Provide the (X, Y) coordinate of the cell's center where the given text is located.  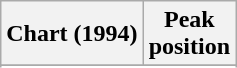
Chart (1994) (72, 34)
Peakposition (189, 34)
